Return (x, y) of the center of cell containing provided text 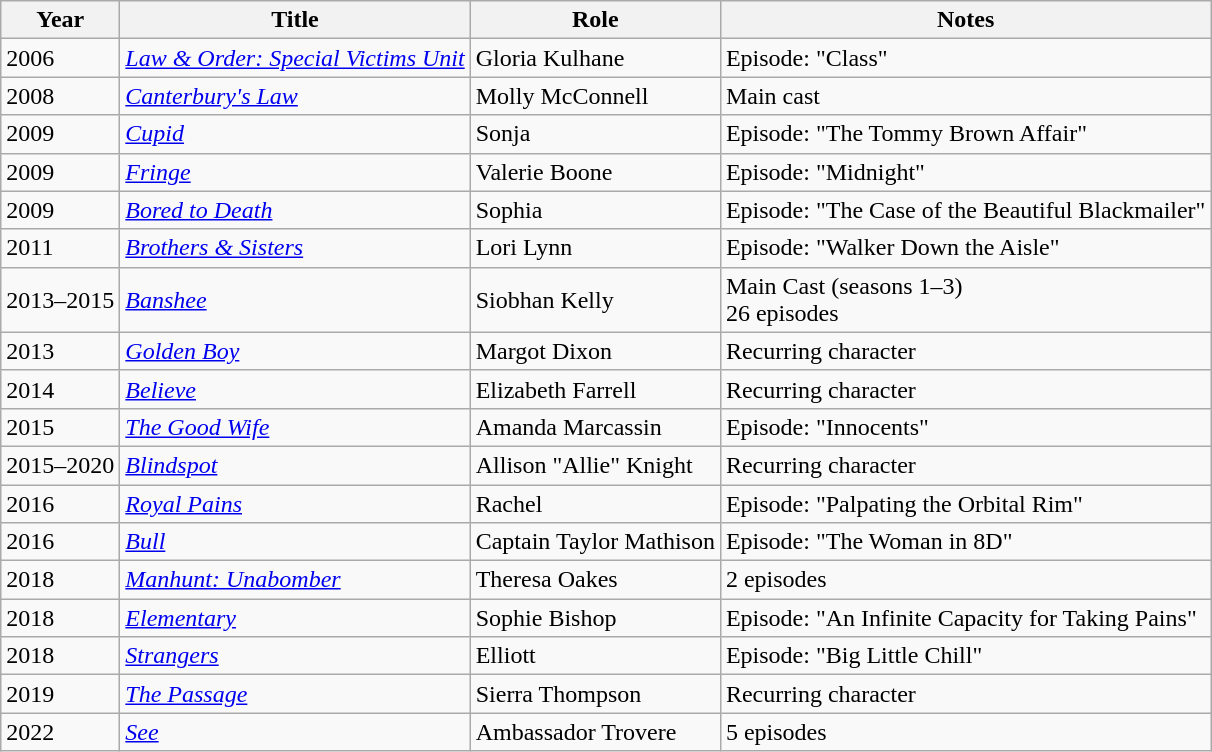
Sophie Bishop (595, 618)
2015 (60, 427)
Elizabeth Farrell (595, 389)
Manhunt: Unabomber (295, 580)
Margot Dixon (595, 351)
2013–2015 (60, 300)
Elliott (595, 656)
Cupid (295, 134)
See (295, 732)
2006 (60, 58)
2015–2020 (60, 465)
Episode: "An Infinite Capacity for Taking Pains" (966, 618)
Main Cast (seasons 1–3)26 episodes (966, 300)
Episode: "Palpating the Orbital Rim" (966, 503)
The Passage (295, 694)
The Good Wife (295, 427)
Banshee (295, 300)
Lori Lynn (595, 248)
Siobhan Kelly (595, 300)
Blindspot (295, 465)
Episode: "The Woman in 8D" (966, 542)
Amanda Marcassin (595, 427)
Episode: "Innocents" (966, 427)
Episode: "The Tommy Brown Affair" (966, 134)
Year (60, 20)
Sonja (595, 134)
2011 (60, 248)
Episode: "Class" (966, 58)
Rachel (595, 503)
Valerie Boone (595, 172)
Strangers (295, 656)
Episode: "The Case of the Beautiful Blackmailer" (966, 210)
Gloria Kulhane (595, 58)
Bull (295, 542)
Title (295, 20)
Episode: "Walker Down the Aisle" (966, 248)
Law & Order: Special Victims Unit (295, 58)
Episode: "Big Little Chill" (966, 656)
Brothers & Sisters (295, 248)
Episode: "Midnight" (966, 172)
Canterbury's Law (295, 96)
Role (595, 20)
2008 (60, 96)
2022 (60, 732)
Bored to Death (295, 210)
Elementary (295, 618)
Ambassador Trovere (595, 732)
Main cast (966, 96)
Sierra Thompson (595, 694)
2 episodes (966, 580)
Believe (295, 389)
Golden Boy (295, 351)
Molly McConnell (595, 96)
Allison "Allie" Knight (595, 465)
Fringe (295, 172)
Notes (966, 20)
2019 (60, 694)
Sophia (595, 210)
5 episodes (966, 732)
Captain Taylor Mathison (595, 542)
Royal Pains (295, 503)
2013 (60, 351)
2014 (60, 389)
Theresa Oakes (595, 580)
